Extract the [x, y] coordinate from the center of the cell holding the provided text.  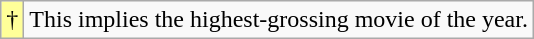
This implies the highest-grossing movie of the year. [279, 20]
† [12, 20]
